Extract the [X, Y] coordinate from the center of the cell holding the provided text.  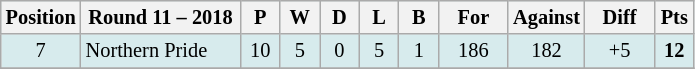
+5 [620, 51]
D [340, 17]
Northern Pride [161, 51]
186 [474, 51]
Round 11 – 2018 [161, 17]
For [474, 17]
12 [674, 51]
W [300, 17]
10 [260, 51]
1 [419, 51]
B [419, 17]
182 [546, 51]
0 [340, 51]
L [379, 17]
Pts [674, 17]
P [260, 17]
Position [41, 17]
7 [41, 51]
Diff [620, 17]
Against [546, 17]
